Search for the cell housing the specified text and yield its (x, y) center coordinate. 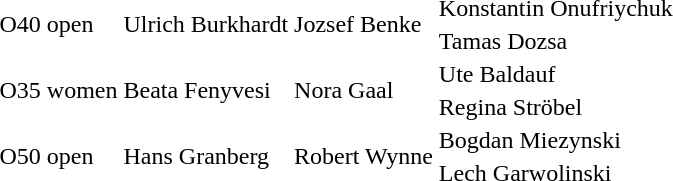
Nora Gaal (364, 90)
Beata Fenyvesi (206, 90)
